Provide the [x, y] coordinate of the cell's center where the given text is located.  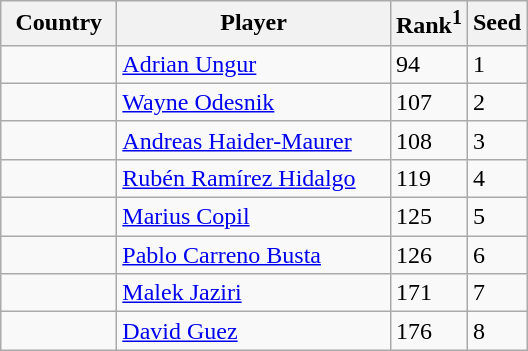
1 [496, 64]
2 [496, 102]
171 [428, 293]
David Guez [254, 331]
126 [428, 255]
Malek Jaziri [254, 293]
108 [428, 140]
3 [496, 140]
Rank1 [428, 24]
Adrian Ungur [254, 64]
125 [428, 217]
107 [428, 102]
Marius Copil [254, 217]
5 [496, 217]
4 [496, 178]
6 [496, 255]
94 [428, 64]
Country [59, 24]
176 [428, 331]
Seed [496, 24]
8 [496, 331]
Player [254, 24]
Wayne Odesnik [254, 102]
Rubén Ramírez Hidalgo [254, 178]
7 [496, 293]
Pablo Carreno Busta [254, 255]
119 [428, 178]
Andreas Haider-Maurer [254, 140]
